Output the (x, y) coordinate of the center of the cell containing the given text.  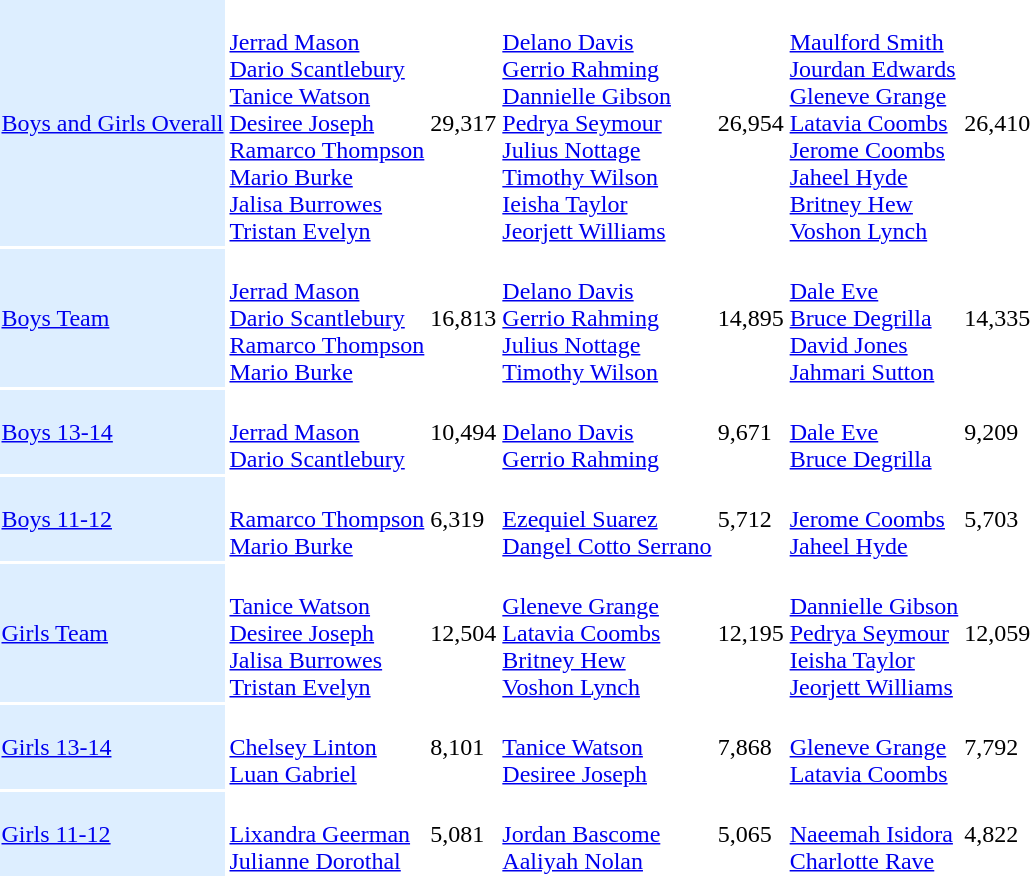
26,954 (750, 123)
Jerrad Mason Dario Scantlebury Ramarco Thompson Mario Burke (327, 318)
29,317 (464, 123)
12,195 (750, 633)
Boys 11-12 (112, 519)
Dale Eve Bruce Degrilla David Jones Jahmari Sutton (874, 318)
Girls 11-12 (112, 834)
Delano Davis Gerrio Rahming Dannielle Gibson Pedrya Seymour Julius Nottage Timothy WilsonIeisha Taylor Jeorjett Williams (607, 123)
Boys and Girls Overall (112, 123)
Jerome Coombs Jaheel Hyde (874, 519)
Maulford Smith Jourdan Edwards Gleneve Grange Latavia Coombs Jerome Coombs Jaheel HydeBritney Hew Voshon Lynch (874, 123)
Jordan Bascome Aaliyah Nolan (607, 834)
Tanice Watson Desiree Joseph Jalisa Burrowes Tristan Evelyn (327, 633)
7,868 (750, 747)
14,895 (750, 318)
Boys 13-14 (112, 432)
Gleneve Grange Latavia Coombs Britney Hew Voshon Lynch (607, 633)
5,065 (750, 834)
Dannielle Gibson Pedrya Seymour Ieisha Taylor Jeorjett Williams (874, 633)
Ramarco Thompson Mario Burke (327, 519)
Naeemah Isidora Charlotte Rave (874, 834)
Dale Eve Bruce Degrilla (874, 432)
Boys Team (112, 318)
Lixandra Geerman Julianne Dorothal (327, 834)
Ezequiel Suarez Dangel Cotto Serrano (607, 519)
Girls Team (112, 633)
9,671 (750, 432)
Tanice Watson Desiree Joseph (607, 747)
Gleneve Grange Latavia Coombs (874, 747)
Delano Davis Gerrio Rahming (607, 432)
5,712 (750, 519)
10,494 (464, 432)
5,081 (464, 834)
Jerrad Mason Dario Scantlebury Tanice Watson Desiree Joseph Ramarco Thompson Mario Burke Jalisa Burrowes Tristan Evelyn (327, 123)
Chelsey Linton Luan Gabriel (327, 747)
Girls 13-14 (112, 747)
6,319 (464, 519)
12,504 (464, 633)
16,813 (464, 318)
Jerrad Mason Dario Scantlebury (327, 432)
8,101 (464, 747)
Delano Davis Gerrio Rahming Julius Nottage Timothy Wilson (607, 318)
